From the cell containing the given text, extract its center point as [x, y] coordinate. 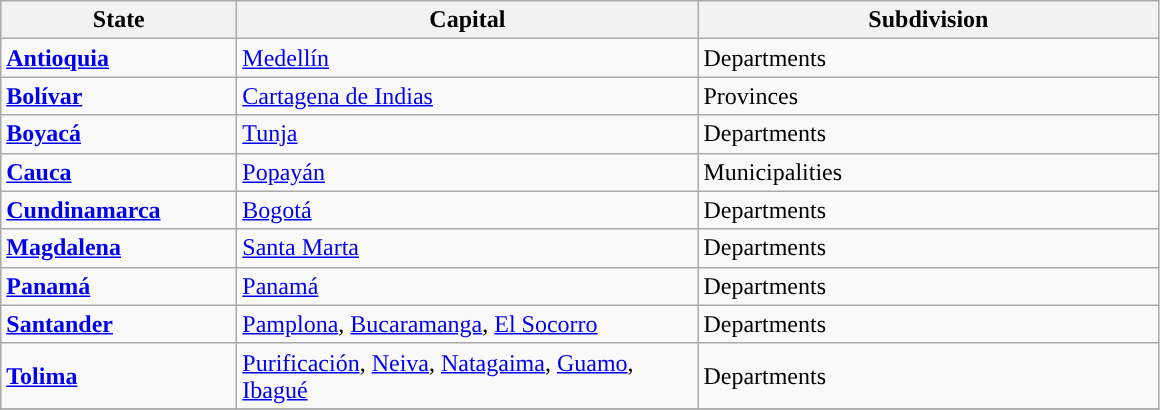
Santa Marta [468, 248]
Popayán [468, 172]
Tolima [119, 376]
Cundinamarca [119, 210]
Bogotá [468, 210]
Magdalena [119, 248]
Purificación, Neiva, Natagaima, Guamo, Ibagué [468, 376]
Medellín [468, 58]
Antioquia [119, 58]
Provinces [928, 96]
Subdivision [928, 20]
Capital [468, 20]
State [119, 20]
Boyacá [119, 134]
Pamplona, Bucaramanga, El Socorro [468, 324]
Tunja [468, 134]
Municipalities [928, 172]
Cartagena de Indias [468, 96]
Cauca [119, 172]
Santander [119, 324]
Bolívar [119, 96]
